For the text-containing cell, return its midpoint in [x, y] coordinate format. 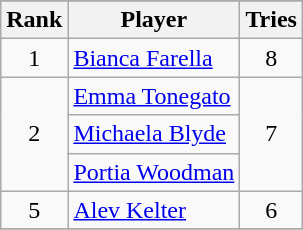
Alev Kelter [154, 210]
6 [272, 210]
2 [34, 134]
7 [272, 134]
Player [154, 20]
Bianca Farella [154, 58]
8 [272, 58]
Michaela Blyde [154, 134]
Emma Tonegato [154, 96]
Tries [272, 20]
1 [34, 58]
5 [34, 210]
Rank [34, 20]
Portia Woodman [154, 172]
